For the text-containing cell, return its midpoint in [x, y] coordinate format. 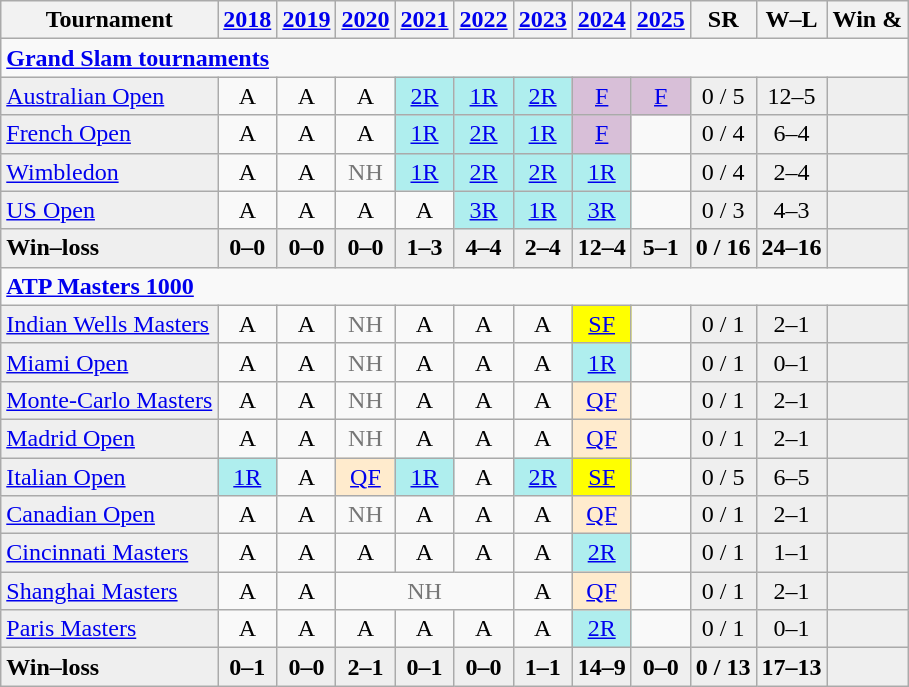
17–13 [792, 667]
2020 [366, 20]
W–L [792, 20]
Tournament [110, 20]
4–4 [484, 248]
2018 [248, 20]
2025 [660, 20]
5–1 [660, 248]
Canadian Open [110, 515]
0 / 3 [723, 210]
12–5 [792, 96]
2022 [484, 20]
Paris Masters [110, 629]
0 / 16 [723, 248]
2021 [424, 20]
US Open [110, 210]
SR [723, 20]
Miami Open [110, 362]
French Open [110, 134]
4–3 [792, 210]
Grand Slam tournaments [454, 58]
2023 [542, 20]
24–16 [792, 248]
12–4 [602, 248]
Indian Wells Masters [110, 324]
6–5 [792, 477]
14–9 [602, 667]
2019 [306, 20]
Italian Open [110, 477]
ATP Masters 1000 [454, 286]
Madrid Open [110, 438]
0 / 13 [723, 667]
Wimbledon [110, 172]
1–3 [424, 248]
2024 [602, 20]
6–4 [792, 134]
Australian Open [110, 96]
Monte-Carlo Masters [110, 400]
Win & [868, 20]
Shanghai Masters [110, 591]
Cincinnati Masters [110, 553]
